Capture the cell that displays the provided text and extract its (X, Y) central coordinate. 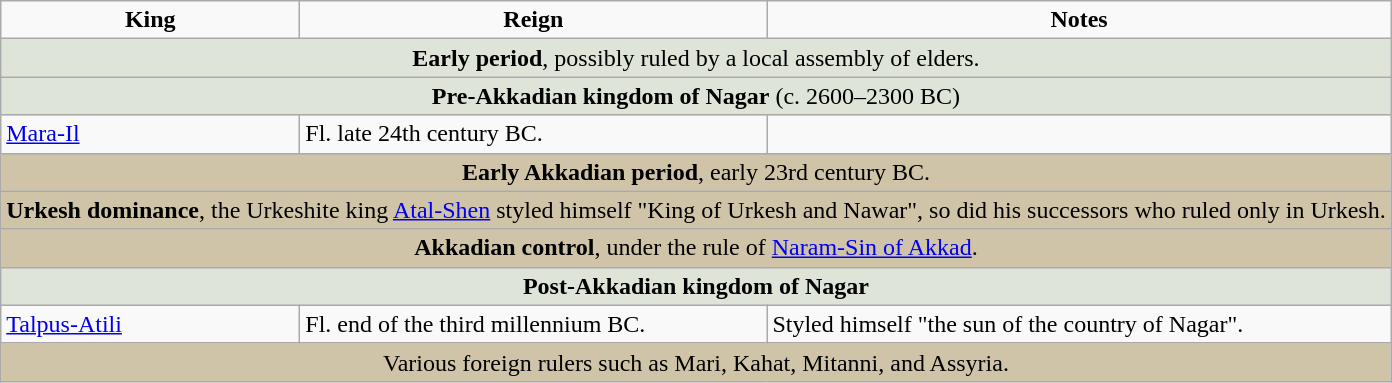
Mara-Il (150, 134)
Various foreign rulers such as Mari, Kahat, Mitanni, and Assyria. (696, 362)
Early period, possibly ruled by a local assembly of elders. (696, 58)
Early Akkadian period, early 23rd century BC. (696, 172)
Styled himself "the sun of the country of Nagar". (1079, 324)
Notes (1079, 20)
Fl. late 24th century BC. (534, 134)
Talpus-Atili (150, 324)
Pre-Akkadian kingdom of Nagar (c. 2600–2300 BC) (696, 96)
King (150, 20)
Fl. end of the third millennium BC. (534, 324)
Reign (534, 20)
Urkesh dominance, the Urkeshite king Atal-Shen styled himself "King of Urkesh and Nawar", so did his successors who ruled only in Urkesh. (696, 210)
Akkadian control, under the rule of Naram-Sin of Akkad. (696, 248)
Post-Akkadian kingdom of Nagar (696, 286)
